From the cell containing the given text, extract its center point as [X, Y] coordinate. 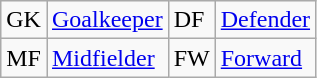
MF [24, 58]
Defender [265, 20]
Forward [265, 58]
Goalkeeper [107, 20]
GK [24, 20]
FW [192, 58]
DF [192, 20]
Midfielder [107, 58]
